Extract the [x, y] coordinate from the center of the cell holding the provided text.  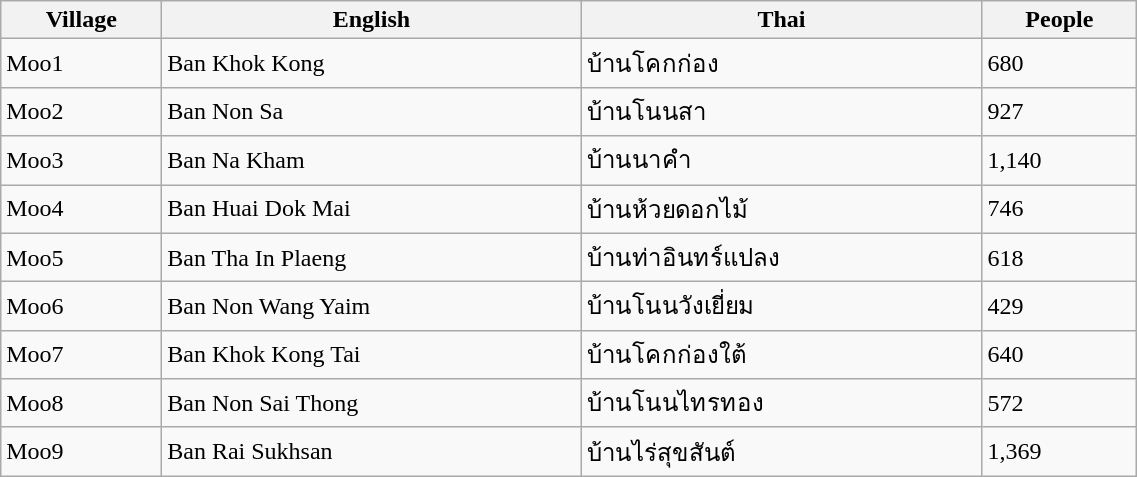
Moo1 [82, 64]
Moo9 [82, 452]
English [372, 20]
Ban Tha In Plaeng [372, 258]
680 [1060, 64]
บ้านโคกก่อง [782, 64]
บ้านโนนสา [782, 112]
Ban Khok Kong [372, 64]
Thai [782, 20]
บ้านห้วยดอกไม้ [782, 208]
บ้านโนนไทรทอง [782, 404]
Ban Rai Sukhsan [372, 452]
Ban Non Sai Thong [372, 404]
Ban Khok Kong Tai [372, 354]
Village [82, 20]
People [1060, 20]
927 [1060, 112]
Ban Huai Dok Mai [372, 208]
Ban Non Sa [372, 112]
บ้านโนนวังเยี่ยม [782, 306]
Moo7 [82, 354]
Ban Non Wang Yaim [372, 306]
Moo5 [82, 258]
Moo3 [82, 160]
618 [1060, 258]
429 [1060, 306]
1,140 [1060, 160]
746 [1060, 208]
บ้านท่าอินทร์แปลง [782, 258]
บ้านโคกก่องใต้ [782, 354]
Ban Na Kham [372, 160]
1,369 [1060, 452]
Moo2 [82, 112]
บ้านนาคำ [782, 160]
บ้านไร่สุขสันต์ [782, 452]
Moo6 [82, 306]
Moo4 [82, 208]
572 [1060, 404]
Moo8 [82, 404]
640 [1060, 354]
